Pinpoint the cell where the given text exists, returning its [X, Y] midpoint coordinate. 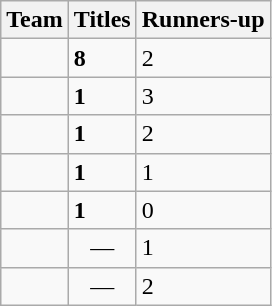
3 [203, 96]
Titles [102, 20]
8 [102, 58]
0 [203, 210]
Runners-up [203, 20]
Team [35, 20]
